For the text-containing cell, return its midpoint in (X, Y) coordinate format. 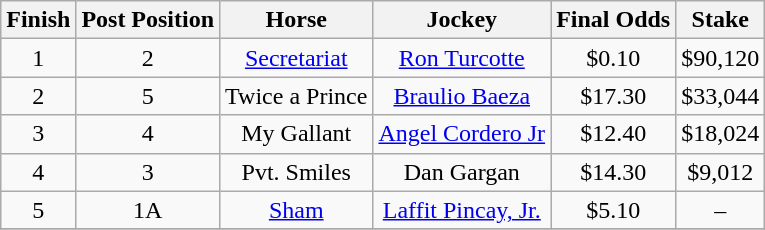
Stake (720, 20)
Ron Turcotte (462, 58)
Braulio Baeza (462, 96)
Twice a Prince (296, 96)
Jockey (462, 20)
Horse (296, 20)
$5.10 (614, 210)
Secretariat (296, 58)
Finish (38, 20)
$33,044 (720, 96)
Sham (296, 210)
$12.40 (614, 134)
$0.10 (614, 58)
Laffit Pincay, Jr. (462, 210)
1A (148, 210)
$90,120 (720, 58)
– (720, 210)
My Gallant (296, 134)
Pvt. Smiles (296, 172)
Post Position (148, 20)
1 (38, 58)
$17.30 (614, 96)
Angel Cordero Jr (462, 134)
Dan Gargan (462, 172)
$14.30 (614, 172)
Final Odds (614, 20)
$9,012 (720, 172)
$18,024 (720, 134)
